Pinpoint the cell where the given text exists, returning its (X, Y) midpoint coordinate. 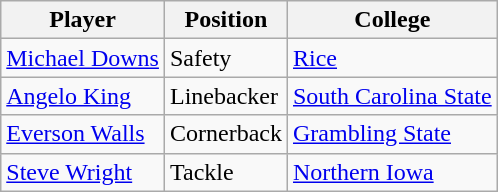
Linebacker (226, 96)
Tackle (226, 172)
Angelo King (83, 96)
Northern Iowa (392, 172)
College (392, 20)
South Carolina State (392, 96)
Everson Walls (83, 134)
Grambling State (392, 134)
Position (226, 20)
Safety (226, 58)
Michael Downs (83, 58)
Cornerback (226, 134)
Rice (392, 58)
Player (83, 20)
Steve Wright (83, 172)
